Provide the [X, Y] coordinate of the cell's center where the given text is located.  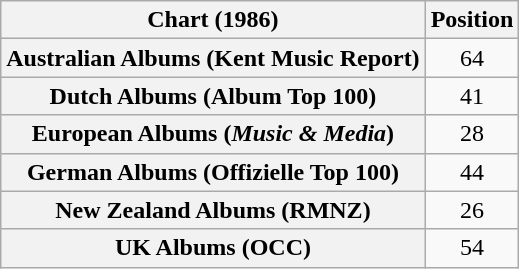
New Zealand Albums (RMNZ) [213, 210]
German Albums (Offizielle Top 100) [213, 172]
UK Albums (OCC) [213, 248]
64 [472, 58]
54 [472, 248]
Chart (1986) [213, 20]
Dutch Albums (Album Top 100) [213, 96]
Australian Albums (Kent Music Report) [213, 58]
44 [472, 172]
26 [472, 210]
Position [472, 20]
European Albums (Music & Media) [213, 134]
28 [472, 134]
41 [472, 96]
